Capture the cell that displays the provided text and extract its (X, Y) central coordinate. 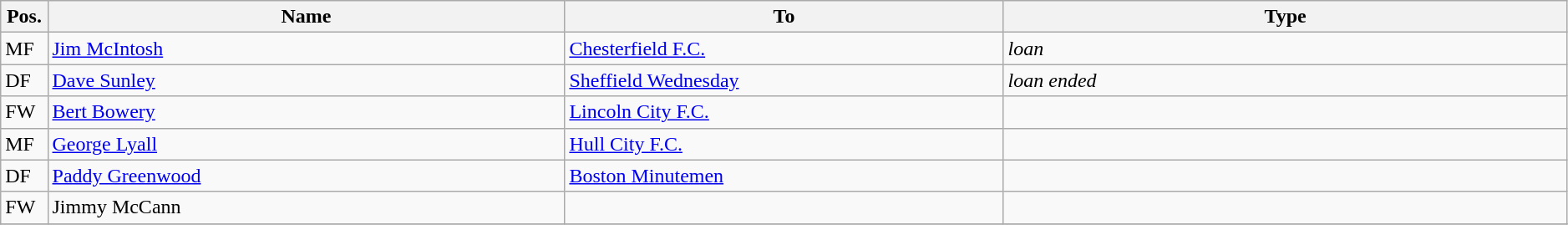
Jimmy McCann (306, 207)
loan ended (1285, 80)
Chesterfield F.C. (784, 49)
Paddy Greenwood (306, 176)
Sheffield Wednesday (784, 80)
Name (306, 17)
loan (1285, 49)
Lincoln City F.C. (784, 112)
Dave Sunley (306, 80)
Type (1285, 17)
To (784, 17)
Jim McIntosh (306, 49)
Boston Minutemen (784, 176)
Hull City F.C. (784, 144)
George Lyall (306, 144)
Bert Bowery (306, 112)
Pos. (24, 17)
